Determine the (X, Y) coordinate at the center of the cell enclosing the given text.  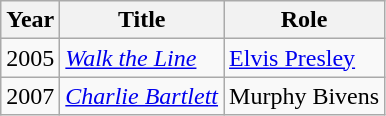
Role (304, 20)
Charlie Bartlett (142, 96)
Elvis Presley (304, 58)
2005 (30, 58)
Title (142, 20)
Murphy Bivens (304, 96)
Walk the Line (142, 58)
Year (30, 20)
2007 (30, 96)
